Return the (X, Y) coordinate for the center point of the cell that contains the specified text.  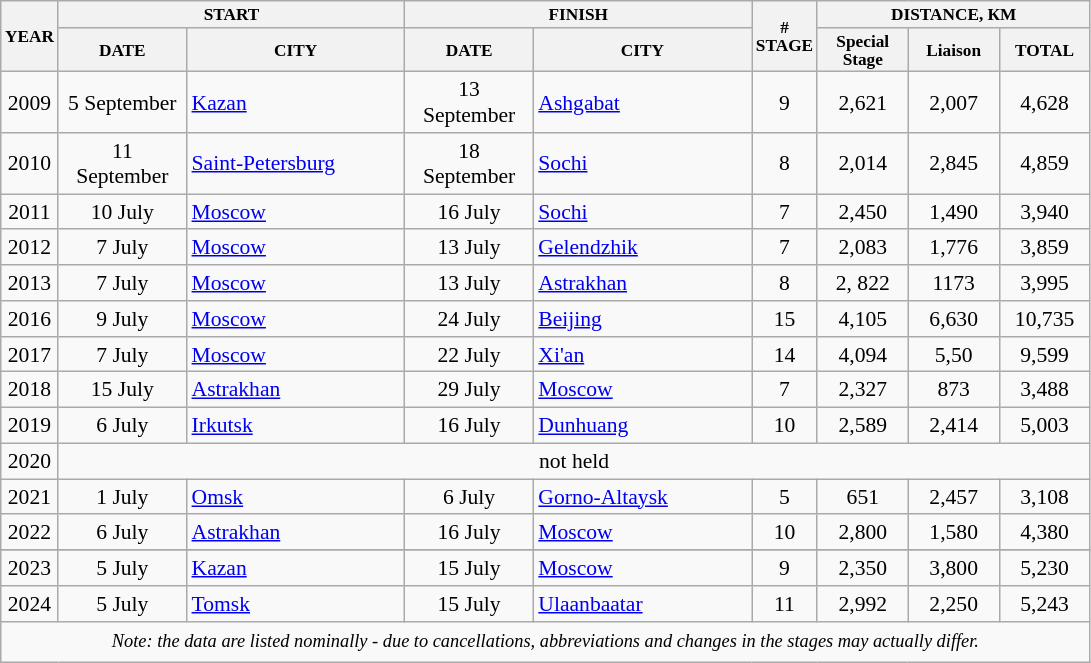
873 (954, 390)
SpecialStage (862, 50)
2012 (30, 248)
2,250 (954, 604)
2,327 (862, 390)
2023 (30, 568)
3,940 (1044, 212)
Irkutsk (295, 426)
2024 (30, 604)
2,845 (954, 164)
2020 (30, 462)
5 September (122, 102)
2,450 (862, 212)
2, 822 (862, 283)
2,083 (862, 248)
TOTAL (1044, 50)
5,003 (1044, 426)
5,243 (1044, 604)
14 (785, 355)
2,800 (862, 533)
11 September (122, 164)
Gorno-Altaysk (642, 497)
Saint-Petersburg (295, 164)
5 (785, 497)
1 July (122, 497)
not held (574, 462)
3,488 (1044, 390)
FINISH (578, 14)
2016 (30, 319)
1,580 (954, 533)
Tomsk (295, 604)
4,105 (862, 319)
DISTANCE, КМ (954, 14)
START (232, 14)
Dunhuang (642, 426)
1173 (954, 283)
Liaison (954, 50)
2022 (30, 533)
651 (862, 497)
11 (785, 604)
4,859 (1044, 164)
Beijing (642, 319)
2,007 (954, 102)
5,230 (1044, 568)
Note: the data are listed nominally - due to cancellations, abbreviations and changes in the stages may actually differ. (546, 642)
4,628 (1044, 102)
#STAGE (785, 36)
2017 (30, 355)
Ulaanbaatar (642, 604)
9,599 (1044, 355)
29 July (469, 390)
15 (785, 319)
4,380 (1044, 533)
2009 (30, 102)
13 September (469, 102)
2021 (30, 497)
18 September (469, 164)
2,992 (862, 604)
3,108 (1044, 497)
2019 (30, 426)
1,776 (954, 248)
5,50 (954, 355)
2011 (30, 212)
2,457 (954, 497)
1,490 (954, 212)
3,859 (1044, 248)
2,014 (862, 164)
2,414 (954, 426)
Ashgabat (642, 102)
2,621 (862, 102)
2,350 (862, 568)
YEAR (30, 36)
9 July (122, 319)
Gelendzhik (642, 248)
3,995 (1044, 283)
24 July (469, 319)
10 July (122, 212)
2013 (30, 283)
6,630 (954, 319)
2,589 (862, 426)
2010 (30, 164)
2018 (30, 390)
4,094 (862, 355)
Xi'an (642, 355)
10,735 (1044, 319)
22 July (469, 355)
3,800 (954, 568)
Omsk (295, 497)
